From the cell containing the given text, extract its center point as (X, Y) coordinate. 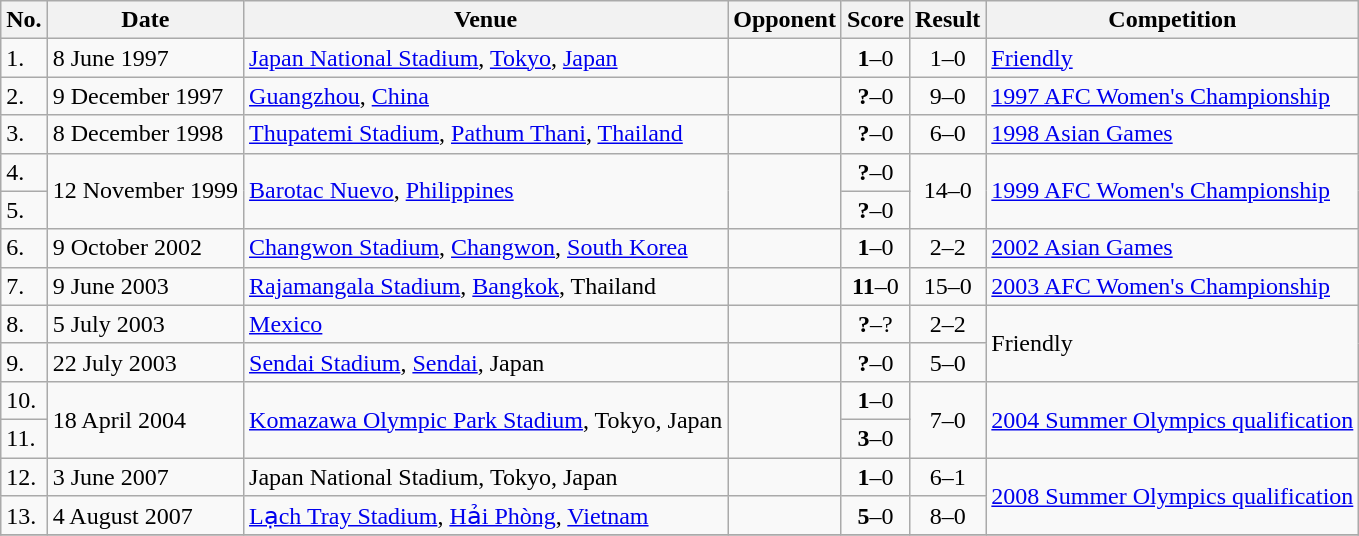
14–0 (947, 191)
2004 Summer Olympics qualification (1172, 419)
Lạch Tray Stadium, Hải Phòng, Vietnam (486, 516)
Thupatemi Stadium, Pathum Thani, Thailand (486, 134)
9 June 2003 (145, 286)
11–0 (875, 286)
Mexico (486, 324)
9 December 1997 (145, 96)
3–0 (875, 438)
?–? (875, 324)
11. (24, 438)
2003 AFC Women's Championship (1172, 286)
7. (24, 286)
Sendai Stadium, Sendai, Japan (486, 362)
Venue (486, 20)
6–1 (947, 477)
6. (24, 248)
7–0 (947, 419)
3. (24, 134)
1999 AFC Women's Championship (1172, 191)
5 July 2003 (145, 324)
Opponent (785, 20)
8. (24, 324)
8 June 1997 (145, 58)
Changwon Stadium, Changwon, South Korea (486, 248)
2008 Summer Olympics qualification (1172, 497)
8 December 1998 (145, 134)
1998 Asian Games (1172, 134)
Score (875, 20)
8–0 (947, 516)
15–0 (947, 286)
Result (947, 20)
2002 Asian Games (1172, 248)
Barotac Nuevo, Philippines (486, 191)
1997 AFC Women's Championship (1172, 96)
9. (24, 362)
10. (24, 400)
5. (24, 210)
Guangzhou, China (486, 96)
3 June 2007 (145, 477)
12. (24, 477)
4. (24, 172)
9 October 2002 (145, 248)
18 April 2004 (145, 419)
6–0 (947, 134)
12 November 1999 (145, 191)
Rajamangala Stadium, Bangkok, Thailand (486, 286)
4 August 2007 (145, 516)
Date (145, 20)
Komazawa Olympic Park Stadium, Tokyo, Japan (486, 419)
Competition (1172, 20)
9–0 (947, 96)
1. (24, 58)
2. (24, 96)
No. (24, 20)
13. (24, 516)
22 July 2003 (145, 362)
